Find where the given text appears and provide that cell's center as (X, Y) coordinate. 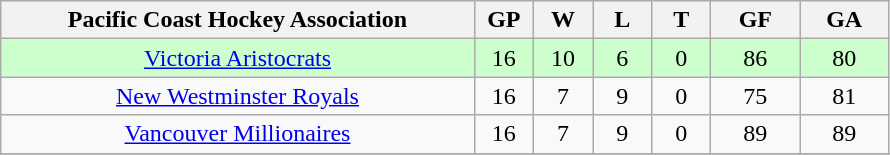
T (682, 20)
10 (562, 58)
GA (844, 20)
86 (756, 58)
6 (622, 58)
80 (844, 58)
L (622, 20)
New Westminster Royals (238, 96)
75 (756, 96)
GP (504, 20)
Vancouver Millionaires (238, 134)
Victoria Aristocrats (238, 58)
W (562, 20)
GF (756, 20)
Pacific Coast Hockey Association (238, 20)
81 (844, 96)
